Determine the (X, Y) coordinate at the center of the cell enclosing the given text.  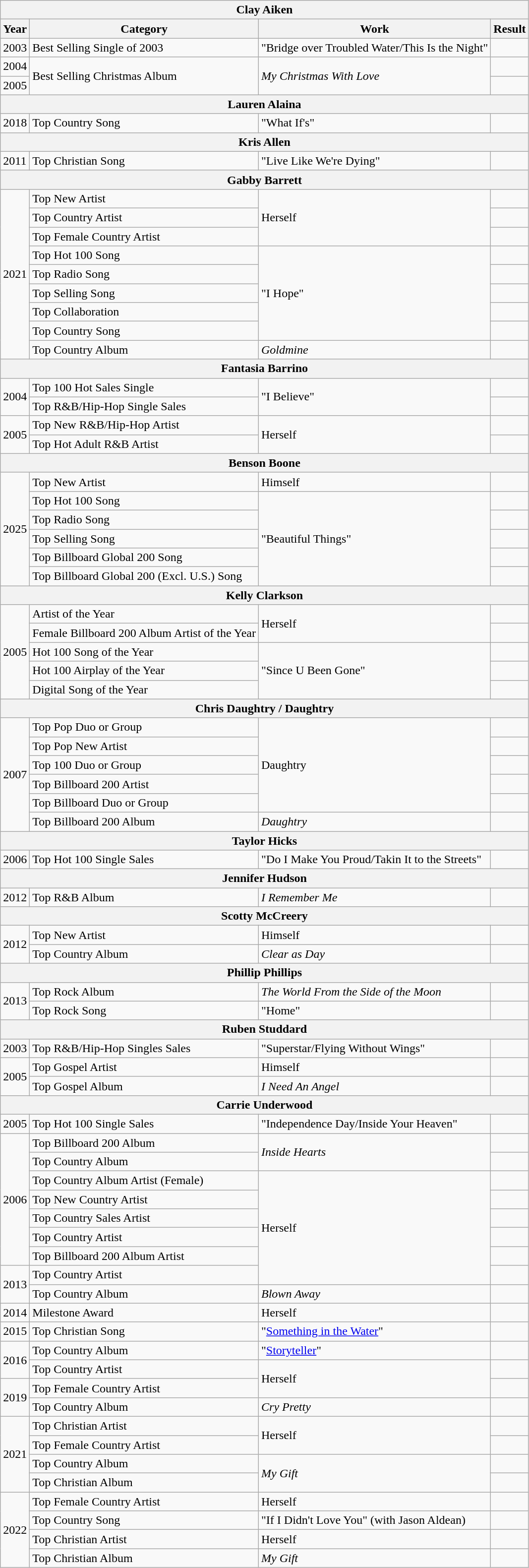
Top Billboard 200 Album Artist (144, 1256)
Benson Boone (265, 463)
"Superstar/Flying Without Wings" (375, 1048)
2007 (15, 774)
2016 (15, 1360)
Category (144, 29)
The World From the Side of the Moon (375, 992)
"Storyteller" (375, 1350)
Top Rock Album (144, 992)
Clay Aiken (265, 10)
Best Selling Christmas Album (144, 76)
Top New Country Artist (144, 1199)
Blown Away (375, 1294)
2011 (15, 161)
Cry Pretty (375, 1407)
Gabby Barrett (265, 180)
Best Selling Single of 2003 (144, 48)
Top Pop New Artist (144, 746)
"I Believe" (375, 397)
"Beautiful Things" (375, 538)
"Do I Make You Proud/Takin It to the Streets" (375, 860)
Top Gospel Album (144, 1086)
Inside Hearts (375, 1152)
2025 (15, 529)
I Remember Me (375, 897)
2022 (15, 1530)
Top Billboard Global 200 Song (144, 558)
Top Billboard Global 200 (Excl. U.S.) Song (144, 576)
Top Billboard 200 Artist (144, 784)
Chris Daughtry / Daughtry (265, 708)
Clear as Day (375, 954)
I Need An Angel (375, 1086)
"Home" (375, 1010)
Lauren Alaina (265, 104)
Kris Allen (265, 142)
Top Gospel Artist (144, 1067)
2015 (15, 1331)
Top Country Album Artist (Female) (144, 1181)
Carrie Underwood (265, 1105)
Top Pop Duo or Group (144, 727)
"I Hope" (375, 293)
Female Billboard 200 Album Artist of the Year (144, 633)
"Something in the Water" (375, 1331)
Digital Song of the Year (144, 690)
Top Country Sales Artist (144, 1218)
2018 (15, 123)
"If I Didn't Love You" (with Jason Aldean) (375, 1520)
Hot 100 Song of the Year (144, 652)
"Independence Day/Inside Your Heaven" (375, 1124)
"Bridge over Troubled Water/This Is the Night" (375, 48)
Jennifer Hudson (265, 878)
Phillip Phillips (265, 973)
2019 (15, 1397)
"What If's" (375, 123)
Work (375, 29)
"Since U Been Gone" (375, 671)
Artist of the Year (144, 614)
2014 (15, 1313)
Top R&B/Hip-Hop Single Sales (144, 406)
Scotty McCreery (265, 916)
My Christmas With Love (375, 76)
Top New R&B/Hip-Hop Artist (144, 425)
"Live Like We're Dying" (375, 161)
Fantasia Barrino (265, 369)
Hot 100 Airplay of the Year (144, 671)
Ruben Studdard (265, 1029)
Year (15, 29)
Top R&B/Hip-Hop Singles Sales (144, 1048)
Goldmine (375, 350)
Top R&B Album (144, 897)
Top Rock Song (144, 1010)
Top Hot Adult R&B Artist (144, 444)
Top Collaboration (144, 312)
Taylor Hicks (265, 841)
Top 100 Duo or Group (144, 765)
Top Billboard Duo or Group (144, 803)
Kelly Clarkson (265, 595)
Top 100 Hot Sales Single (144, 387)
Milestone Award (144, 1313)
Result (510, 29)
